Determine the (X, Y) coordinate at the center of the cell enclosing the given text.  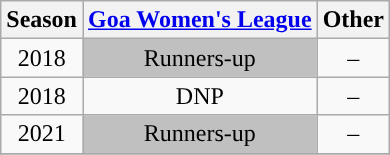
Goa Women's League (200, 20)
2021 (42, 134)
Other (353, 20)
Season (42, 20)
DNP (200, 96)
